Extract the (x, y) coordinate from the center of the cell holding the provided text.  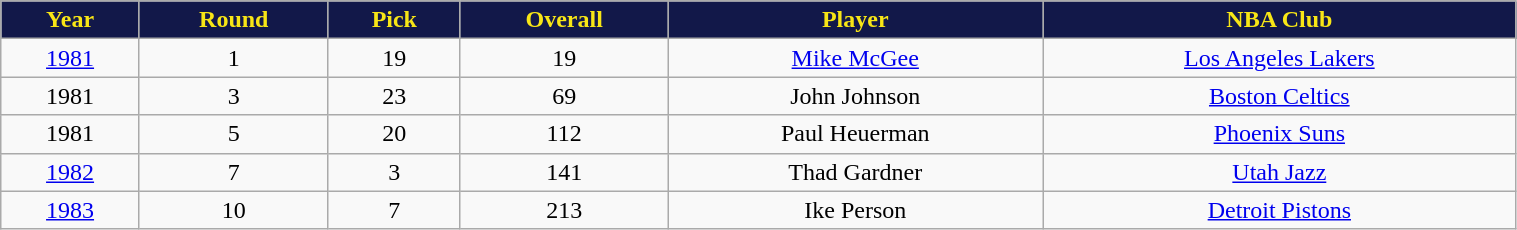
1983 (70, 210)
213 (564, 210)
23 (394, 96)
5 (234, 134)
Mike McGee (856, 58)
Overall (564, 20)
Pick (394, 20)
Boston Celtics (1280, 96)
Detroit Pistons (1280, 210)
141 (564, 172)
Year (70, 20)
Round (234, 20)
Paul Heuerman (856, 134)
112 (564, 134)
1 (234, 58)
69 (564, 96)
10 (234, 210)
Phoenix Suns (1280, 134)
Los Angeles Lakers (1280, 58)
20 (394, 134)
John Johnson (856, 96)
Ike Person (856, 210)
Player (856, 20)
1982 (70, 172)
NBA Club (1280, 20)
Thad Gardner (856, 172)
Utah Jazz (1280, 172)
